Capture the cell that displays the provided text and extract its (x, y) central coordinate. 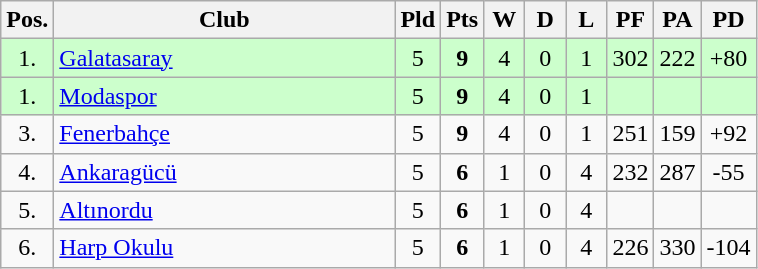
-104 (728, 248)
+80 (728, 58)
302 (630, 58)
Pts (462, 20)
4. (28, 172)
222 (678, 58)
Ankaragücü (224, 172)
Pld (418, 20)
159 (678, 134)
+92 (728, 134)
226 (630, 248)
287 (678, 172)
Fenerbahçe (224, 134)
Modaspor (224, 96)
3. (28, 134)
W (504, 20)
Altınordu (224, 210)
Harp Okulu (224, 248)
PA (678, 20)
D (546, 20)
330 (678, 248)
5. (28, 210)
PF (630, 20)
6. (28, 248)
Pos. (28, 20)
Club (224, 20)
Galatasaray (224, 58)
PD (728, 20)
-55 (728, 172)
L (586, 20)
232 (630, 172)
251 (630, 134)
